Provide the (x, y) coordinate of the cell's center where the given text is located.  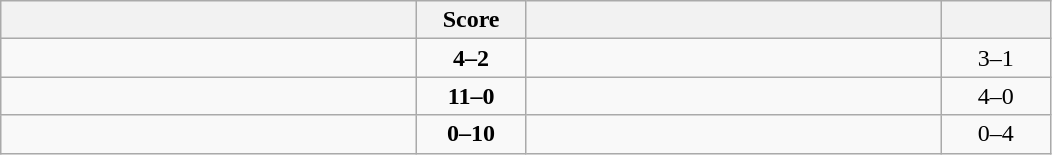
11–0 (472, 96)
Score (472, 20)
4–0 (996, 96)
0–4 (996, 134)
3–1 (996, 58)
0–10 (472, 134)
4–2 (472, 58)
